Search for the cell housing the specified text and yield its [x, y] center coordinate. 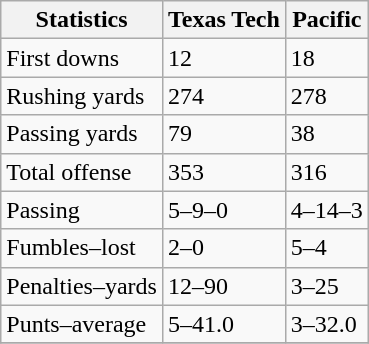
Punts–average [82, 324]
2–0 [224, 248]
Rushing yards [82, 96]
Fumbles–lost [82, 248]
5–41.0 [224, 324]
Statistics [82, 20]
3–32.0 [326, 324]
Total offense [82, 172]
12–90 [224, 286]
First downs [82, 58]
353 [224, 172]
Passing yards [82, 134]
Texas Tech [224, 20]
38 [326, 134]
278 [326, 96]
3–25 [326, 286]
274 [224, 96]
5–9–0 [224, 210]
79 [224, 134]
12 [224, 58]
Pacific [326, 20]
5–4 [326, 248]
316 [326, 172]
4–14–3 [326, 210]
18 [326, 58]
Passing [82, 210]
Penalties–yards [82, 286]
